Output the [X, Y] coordinate of the center of the cell containing the given text.  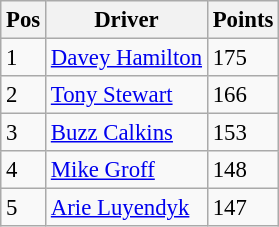
Pos [24, 20]
148 [242, 170]
Points [242, 20]
175 [242, 58]
Mike Groff [127, 170]
1 [24, 58]
Arie Luyendyk [127, 208]
3 [24, 133]
Driver [127, 20]
153 [242, 133]
2 [24, 95]
4 [24, 170]
147 [242, 208]
166 [242, 95]
Tony Stewart [127, 95]
Buzz Calkins [127, 133]
5 [24, 208]
Davey Hamilton [127, 58]
